From the cell containing the given text, extract its center point as (X, Y) coordinate. 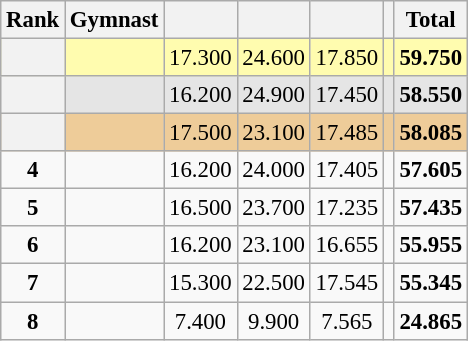
55.955 (430, 245)
5 (33, 208)
17.300 (200, 58)
24.000 (274, 170)
17.485 (346, 133)
7 (33, 283)
7.400 (200, 321)
57.605 (430, 170)
22.500 (274, 283)
17.450 (346, 95)
24.600 (274, 58)
17.850 (346, 58)
6 (33, 245)
57.435 (430, 208)
7.565 (346, 321)
58.550 (430, 95)
55.345 (430, 283)
Gymnast (114, 20)
Rank (33, 20)
17.405 (346, 170)
16.500 (200, 208)
17.500 (200, 133)
23.700 (274, 208)
24.865 (430, 321)
17.235 (346, 208)
4 (33, 170)
9.900 (274, 321)
24.900 (274, 95)
Total (430, 20)
17.545 (346, 283)
59.750 (430, 58)
8 (33, 321)
15.300 (200, 283)
58.085 (430, 133)
16.655 (346, 245)
